Pinpoint the cell where the given text exists, returning its [X, Y] midpoint coordinate. 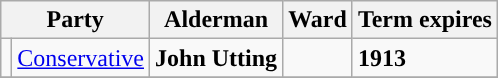
John Utting [216, 58]
Term expires [424, 20]
Party [76, 20]
1913 [424, 58]
Alderman [216, 20]
Conservative [81, 58]
Ward [318, 20]
